Locate the cell with the specified text and output its (X, Y) center coordinate. 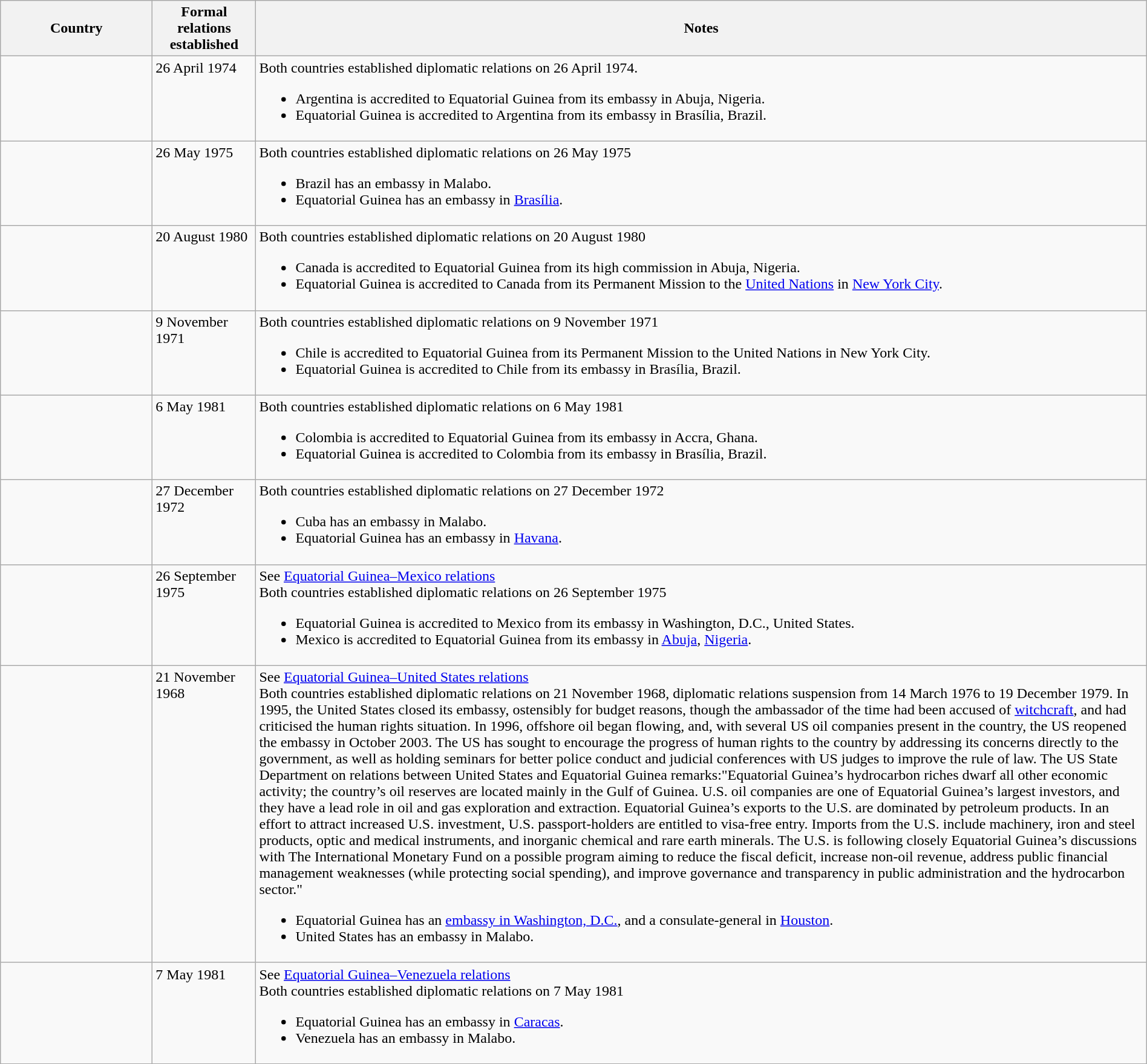
26 April 1974 (204, 99)
21 November 1968 (204, 814)
Country (76, 28)
Both countries established diplomatic relations on 27 December 1972Cuba has an embassy in Malabo.Equatorial Guinea has an embassy in Havana. (701, 522)
20 August 1980 (204, 268)
27 December 1972 (204, 522)
9 November 1971 (204, 353)
26 May 1975 (204, 183)
26 September 1975 (204, 615)
Notes (701, 28)
6 May 1981 (204, 437)
7 May 1981 (204, 1013)
Formal relations established (204, 28)
Both countries established diplomatic relations on 26 May 1975Brazil has an embassy in Malabo.Equatorial Guinea has an embassy in Brasília. (701, 183)
